Provide the [X, Y] coordinate of the cell's center where the given text is located.  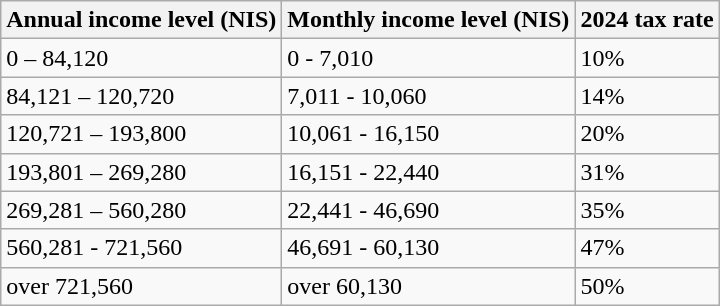
50% [647, 286]
120,721 – 193,800 [142, 134]
10,061 - 16,150 [428, 134]
46,691 - 60,130 [428, 248]
47% [647, 248]
22,441 - 46,690 [428, 210]
35% [647, 210]
14% [647, 96]
over 60,130 [428, 286]
10% [647, 58]
over 721,560 [142, 286]
16,151 - 22,440 [428, 172]
269,281 – 560,280 [142, 210]
20% [647, 134]
0 – 84,120 [142, 58]
193,801 – 269,280 [142, 172]
2024 tax rate [647, 20]
Monthly income level (NIS) [428, 20]
7,011 - 10,060 [428, 96]
31% [647, 172]
0 - 7,010 [428, 58]
Annual income level (NIS) [142, 20]
84,121 – 120,720 [142, 96]
560,281 - 721,560 [142, 248]
